Search for the cell housing the specified text and yield its [X, Y] center coordinate. 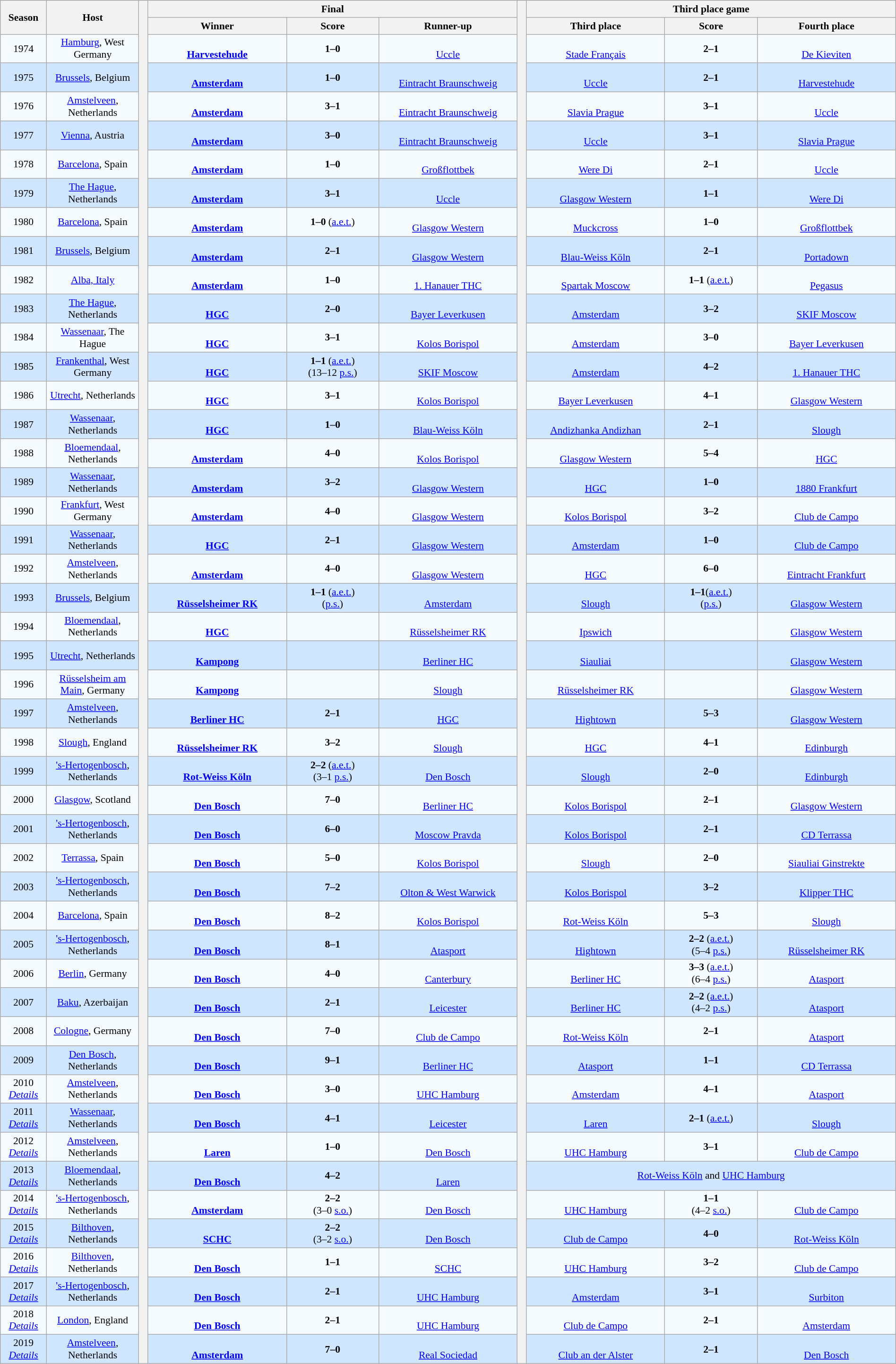
Runner-up [448, 26]
De Kieviten [826, 48]
2006 [24, 973]
2011Details [24, 1118]
2003 [24, 887]
8–2 [333, 915]
Andizhanka Andizhan [595, 425]
1994 [24, 627]
1981 [24, 251]
1–1(4–2 s.o.) [711, 1205]
Moscow Pravda [448, 829]
2010Details [24, 1089]
Siauliai Ginstrekte [826, 858]
1991 [24, 540]
1979 [24, 193]
1988 [24, 453]
Eintracht Frankfurt [826, 569]
2009 [24, 1060]
9–1 [333, 1060]
Portadown [826, 251]
7–2 [333, 887]
Real Sociedad [448, 1349]
1–1 (a.e.t.) [711, 280]
Ipswich [595, 627]
2000 [24, 800]
2016Details [24, 1262]
London, England [93, 1320]
1993 [24, 598]
1995 [24, 655]
1998 [24, 742]
1984 [24, 338]
2004 [24, 915]
Winner [217, 26]
Alba, Italy [93, 280]
Berlin, Germany [93, 973]
1–1(a.e.t.)(p.s.) [711, 598]
1975 [24, 78]
1978 [24, 165]
Terrassa, Spain [93, 858]
Canterbury [448, 973]
2–2 (a.e.t.)(5–4 p.s.) [711, 945]
2–2(3–0 s.o.) [333, 1205]
2007 [24, 1002]
Frankenthal, West Germany [93, 367]
1982 [24, 280]
Third place game [711, 9]
Hamburg, West Germany [93, 48]
1989 [24, 482]
Siauliai [595, 655]
Olton & West Warwick [448, 887]
2–1 (a.e.t.) [711, 1118]
3–3 (a.e.t.)(6–4 p.s.) [711, 973]
2018Details [24, 1320]
2013Details [24, 1175]
Final [333, 9]
Club an der Alster [595, 1349]
1976 [24, 107]
2017Details [24, 1292]
2014Details [24, 1205]
Den Bosch, Netherlands [93, 1060]
Wassenaar, The Hague [93, 338]
1997 [24, 713]
2001 [24, 829]
1999 [24, 772]
Glasgow, Scotland [93, 800]
1986 [24, 395]
2012Details [24, 1147]
5–4 [711, 453]
Cologne, Germany [93, 1032]
2–2 (a.e.t.)(4–2 p.s.) [711, 1002]
1–1 (a.e.t.)(13–12 p.s.) [333, 367]
2002 [24, 858]
2–2 (a.e.t.)(3–1 p.s.) [333, 772]
1–1 (a.e.t.)(p.s.) [333, 598]
Frankfurt, West Germany [93, 511]
1992 [24, 569]
Surbiton [826, 1292]
Spartak Moscow [595, 280]
2019Details [24, 1349]
Stade Français [595, 48]
8–1 [333, 945]
1974 [24, 48]
1880 Frankfurt [826, 482]
Baku, Azerbaijan [93, 1002]
1985 [24, 367]
1–0 (a.e.t.) [333, 222]
1983 [24, 309]
1980 [24, 222]
Fourth place [826, 26]
5–0 [333, 858]
Third place [595, 26]
1977 [24, 135]
Vienna, Austria [93, 135]
1996 [24, 685]
Klipper THC [826, 887]
Muckcross [595, 222]
2015Details [24, 1234]
Rot-Weiss Köln and UHC Hamburg [711, 1175]
Rüsselsheim am Main, Germany [93, 685]
Host [93, 17]
Season [24, 17]
2008 [24, 1032]
2005 [24, 945]
1987 [24, 425]
Pegasus [826, 280]
2–2(3–2 s.o.) [333, 1234]
1990 [24, 511]
Slough, England [93, 742]
